Pinpoint the cell where the given text exists, returning its [X, Y] midpoint coordinate. 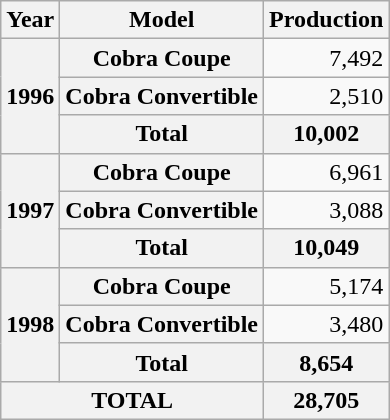
6,961 [326, 172]
8,654 [326, 362]
1998 [30, 324]
Model [162, 20]
28,705 [326, 400]
Year [30, 20]
10,049 [326, 248]
5,174 [326, 286]
3,480 [326, 324]
2,510 [326, 96]
7,492 [326, 58]
Production [326, 20]
3,088 [326, 210]
1996 [30, 96]
10,002 [326, 134]
1997 [30, 210]
TOTAL [132, 400]
